Search for the cell housing the specified text and yield its [X, Y] center coordinate. 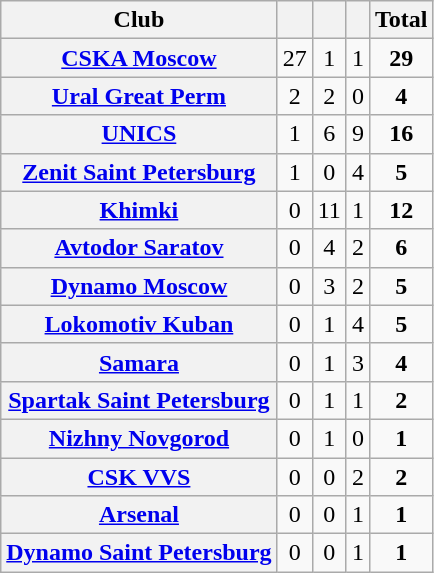
Lokomotiv Kuban [139, 324]
CSK VVS [139, 477]
29 [401, 58]
12 [401, 210]
11 [329, 210]
16 [401, 134]
Club [139, 20]
Zenit Saint Petersburg [139, 172]
Khimki [139, 210]
Ural Great Perm [139, 96]
Samara [139, 362]
Avtodor Saratov [139, 248]
Arsenal [139, 515]
Dynamo Moscow [139, 286]
CSKA Moscow [139, 58]
Spartak Saint Petersburg [139, 400]
Total [401, 20]
Dynamo Saint Petersburg [139, 553]
UNICS [139, 134]
Nizhny Novgorod [139, 438]
9 [358, 134]
27 [294, 58]
